From the cell containing the given text, extract its center point as (x, y) coordinate. 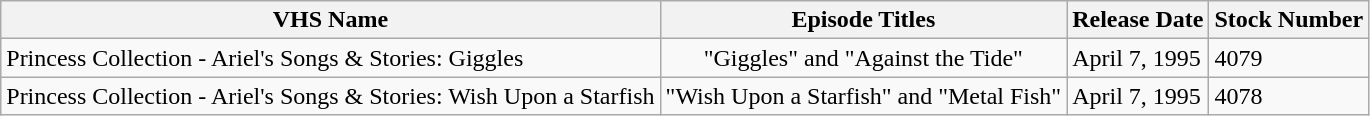
Release Date (1138, 20)
4078 (1289, 96)
Princess Collection - Ariel's Songs & Stories: Giggles (330, 58)
Episode Titles (864, 20)
"Wish Upon a Starfish" and "Metal Fish" (864, 96)
Princess Collection - Ariel's Songs & Stories: Wish Upon a Starfish (330, 96)
VHS Name (330, 20)
"Giggles" and "Against the Tide" (864, 58)
4079 (1289, 58)
Stock Number (1289, 20)
